Return (x, y) of the center of cell containing provided text 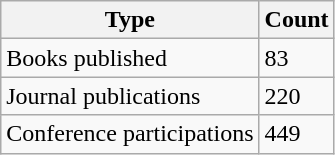
Conference participations (130, 134)
Count (296, 20)
Books published (130, 58)
Type (130, 20)
449 (296, 134)
Journal publications (130, 96)
83 (296, 58)
220 (296, 96)
